Locate the cell with the specified text and output its [X, Y] center coordinate. 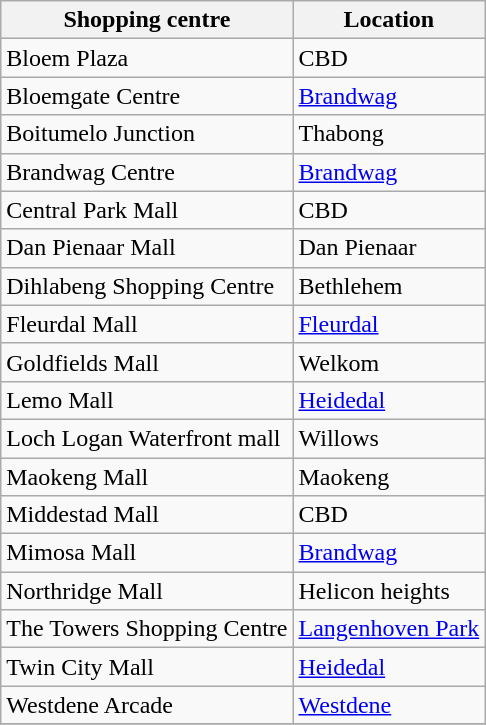
Dan Pienaar Mall [147, 248]
Dihlabeng Shopping Centre [147, 286]
Twin City Mall [147, 667]
Maokeng Mall [147, 477]
Westdene Arcade [147, 705]
Northridge Mall [147, 591]
Dan Pienaar [389, 248]
Bloem Plaza [147, 58]
Goldfields Mall [147, 362]
Thabong [389, 134]
Bethlehem [389, 286]
Maokeng [389, 477]
Fleurdal Mall [147, 324]
Fleurdal [389, 324]
Mimosa Mall [147, 553]
Brandwag Centre [147, 172]
Langenhoven Park [389, 629]
Willows [389, 438]
Lemo Mall [147, 400]
Westdene [389, 705]
Middestad Mall [147, 515]
Bloemgate Centre [147, 96]
The Towers Shopping Centre [147, 629]
Helicon heights [389, 591]
Boitumelo Junction [147, 134]
Central Park Mall [147, 210]
Shopping centre [147, 20]
Welkom [389, 362]
Loch Logan Waterfront mall [147, 438]
Location [389, 20]
